Return (x, y) of the center of cell containing provided text 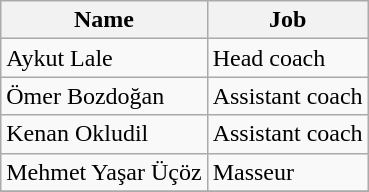
Name (104, 20)
Job (288, 20)
Masseur (288, 172)
Mehmet Yaşar Üçöz (104, 172)
Head coach (288, 58)
Kenan Okludil (104, 134)
Aykut Lale (104, 58)
Ömer Bozdoğan (104, 96)
